Capture the cell that displays the provided text and extract its [x, y] central coordinate. 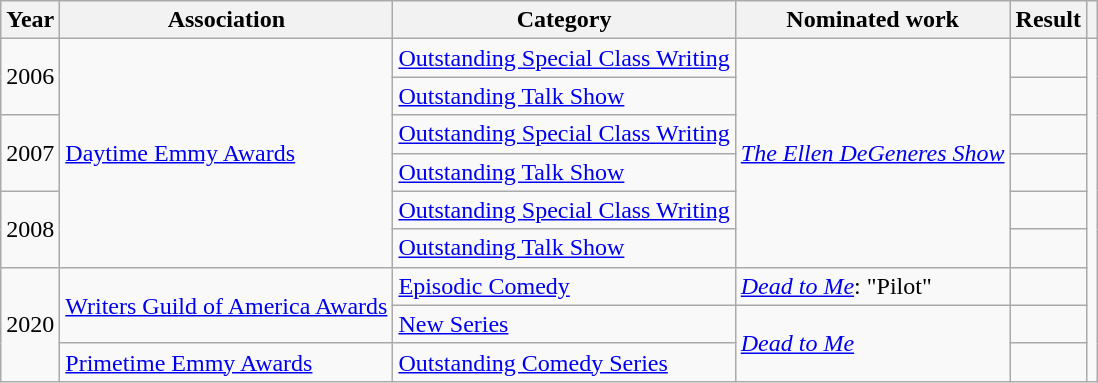
Nominated work [872, 20]
Primetime Emmy Awards [226, 362]
2008 [30, 229]
Result [1048, 20]
Episodic Comedy [564, 286]
Dead to Me: "Pilot" [872, 286]
Outstanding Comedy Series [564, 362]
2006 [30, 77]
Daytime Emmy Awards [226, 153]
Dead to Me [872, 343]
Writers Guild of America Awards [226, 305]
Category [564, 20]
Association [226, 20]
2020 [30, 324]
2007 [30, 153]
New Series [564, 324]
Year [30, 20]
The Ellen DeGeneres Show [872, 153]
